Determine the (x, y) coordinate at the center of the cell enclosing the given text.  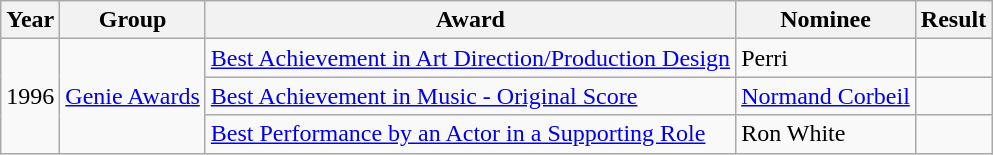
Award (470, 20)
1996 (30, 96)
Nominee (826, 20)
Ron White (826, 134)
Best Achievement in Music - Original Score (470, 96)
Result (953, 20)
Year (30, 20)
Best Achievement in Art Direction/Production Design (470, 58)
Normand Corbeil (826, 96)
Perri (826, 58)
Best Performance by an Actor in a Supporting Role (470, 134)
Group (133, 20)
Genie Awards (133, 96)
